Scan for the cell matching the given text and deliver its (x, y) coordinate at center. 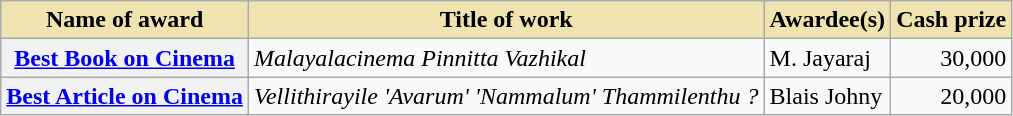
Best Book on Cinema (125, 58)
M. Jayaraj (828, 58)
Vellithirayile 'Avarum' 'Nammalum' Thammilenthu ? (506, 96)
Cash prize (952, 20)
30,000 (952, 58)
Title of work (506, 20)
Name of award (125, 20)
Awardee(s) (828, 20)
Malayalacinema Pinnitta Vazhikal (506, 58)
Best Article on Cinema (125, 96)
20,000 (952, 96)
Blais Johny (828, 96)
